Find where the given text appears and provide that cell's center as (X, Y) coordinate. 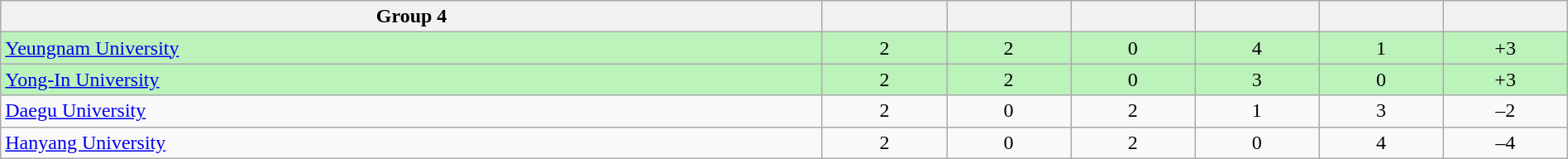
Yeungnam University (412, 48)
Hanyang University (412, 142)
–2 (1505, 111)
Group 4 (412, 17)
–4 (1505, 142)
Yong-In University (412, 79)
Daegu University (412, 111)
